Find where the given text appears and provide that cell's center as [X, Y] coordinate. 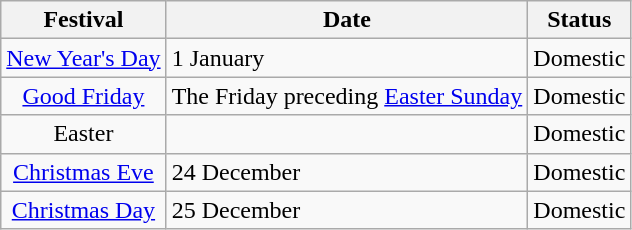
Festival [84, 20]
Easter [84, 134]
Christmas Eve [84, 172]
1 January [347, 58]
Good Friday [84, 96]
Date [347, 20]
24 December [347, 172]
The Friday preceding Easter Sunday [347, 96]
Christmas Day [84, 210]
New Year's Day [84, 58]
25 December [347, 210]
Status [580, 20]
